Detect which cell encompasses the target text, then output its [x, y] center coordinate. 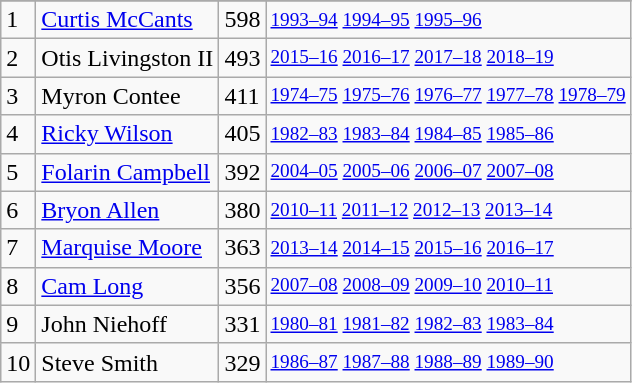
Steve Smith [128, 362]
Folarin Campbell [128, 172]
Marquise Moore [128, 248]
10 [18, 362]
2007–08 2008–09 2009–10 2010–11 [448, 286]
4 [18, 134]
Bryon Allen [128, 210]
392 [242, 172]
411 [242, 96]
5 [18, 172]
Otis Livingston II [128, 58]
2010–11 2011–12 2012–13 2013–14 [448, 210]
1974–75 1975–76 1976–77 1977–78 1978–79 [448, 96]
331 [242, 324]
Ricky Wilson [128, 134]
1980–81 1981–82 1982–83 1983–84 [448, 324]
Myron Contee [128, 96]
405 [242, 134]
493 [242, 58]
2015–16 2016–17 2017–18 2018–19 [448, 58]
9 [18, 324]
1982–83 1983–84 1984–85 1985–86 [448, 134]
356 [242, 286]
7 [18, 248]
8 [18, 286]
329 [242, 362]
3 [18, 96]
598 [242, 20]
Curtis McCants [128, 20]
Cam Long [128, 286]
380 [242, 210]
6 [18, 210]
2 [18, 58]
2004–05 2005–06 2006–07 2007–08 [448, 172]
363 [242, 248]
John Niehoff [128, 324]
1 [18, 20]
1986–87 1987–88 1988–89 1989–90 [448, 362]
2013–14 2014–15 2015–16 2016–17 [448, 248]
1993–94 1994–95 1995–96 [448, 20]
